Locate the cell with the specified text and output its (x, y) center coordinate. 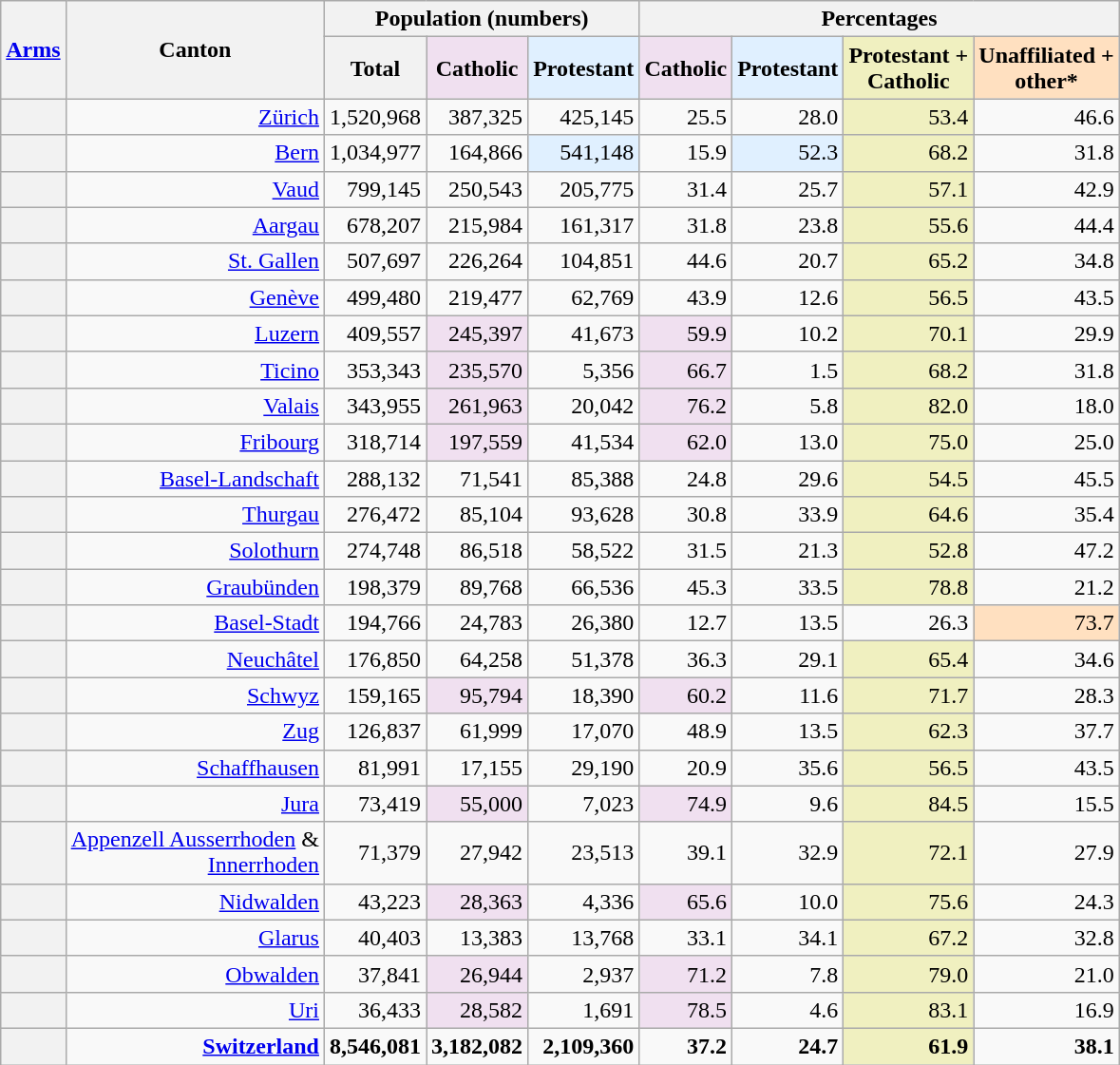
76.2 (686, 406)
1,520,968 (374, 117)
235,570 (477, 370)
Thurgau (195, 515)
34.6 (1047, 659)
72.1 (908, 853)
43.9 (686, 297)
44.6 (686, 261)
Nidwalden (195, 902)
Schaffhausen (195, 768)
250,543 (477, 189)
24,783 (477, 623)
71,379 (374, 853)
245,397 (477, 333)
425,145 (583, 117)
26,380 (583, 623)
43,223 (374, 902)
17,155 (477, 768)
86,518 (477, 551)
93,628 (583, 515)
28,582 (477, 1010)
318,714 (374, 442)
29.1 (788, 659)
15.5 (1047, 804)
52.3 (788, 153)
21.2 (1047, 587)
61.9 (908, 1046)
13,768 (583, 938)
21.0 (1047, 974)
64,258 (477, 659)
20.9 (686, 768)
89,768 (477, 587)
499,480 (374, 297)
Total (374, 68)
29,190 (583, 768)
82.0 (908, 406)
Ticino (195, 370)
409,557 (374, 333)
13,383 (477, 938)
24.3 (1047, 902)
288,132 (374, 478)
Unaffiliated +other* (1047, 68)
25.5 (686, 117)
197,559 (477, 442)
Fribourg (195, 442)
85,104 (477, 515)
58,522 (583, 551)
Obwalden (195, 974)
Population (numbers) (481, 19)
66.7 (686, 370)
62.0 (686, 442)
12.7 (686, 623)
85,388 (583, 478)
31.4 (686, 189)
Zug (195, 732)
55.6 (908, 225)
36,433 (374, 1010)
18,390 (583, 695)
1,691 (583, 1010)
4,336 (583, 902)
507,697 (374, 261)
194,766 (374, 623)
Basel-Stadt (195, 623)
226,264 (477, 261)
11.6 (788, 695)
161,317 (583, 225)
74.9 (686, 804)
75.6 (908, 902)
Schwyz (195, 695)
62.3 (908, 732)
46.6 (1047, 117)
Genève (195, 297)
30.8 (686, 515)
23,513 (583, 853)
Glarus (195, 938)
33.1 (686, 938)
71.7 (908, 695)
26.3 (908, 623)
26,944 (477, 974)
37.2 (686, 1046)
5.8 (788, 406)
65.4 (908, 659)
37.7 (1047, 732)
27.9 (1047, 853)
159,165 (374, 695)
40,403 (374, 938)
678,207 (374, 225)
387,325 (477, 117)
57.1 (908, 189)
2,937 (583, 974)
59.9 (686, 333)
78.8 (908, 587)
Jura (195, 804)
20,042 (583, 406)
164,866 (477, 153)
343,955 (374, 406)
33.9 (788, 515)
Zürich (195, 117)
215,984 (477, 225)
274,748 (374, 551)
219,477 (477, 297)
20.7 (788, 261)
Solothurn (195, 551)
28.0 (788, 117)
Graubünden (195, 587)
52.8 (908, 551)
66,536 (583, 587)
34.8 (1047, 261)
176,850 (374, 659)
55,000 (477, 804)
41,673 (583, 333)
51,378 (583, 659)
60.2 (686, 695)
28.3 (1047, 695)
71.2 (686, 974)
261,963 (477, 406)
95,794 (477, 695)
Uri (195, 1010)
75.0 (908, 442)
12.6 (788, 297)
41,534 (583, 442)
9.6 (788, 804)
Neuchâtel (195, 659)
205,775 (583, 189)
33.5 (788, 587)
Aargau (195, 225)
Percentages (880, 19)
39.1 (686, 853)
St. Gallen (195, 261)
78.5 (686, 1010)
34.1 (788, 938)
1.5 (788, 370)
38.1 (1047, 1046)
4.6 (788, 1010)
24.7 (788, 1046)
42.9 (1047, 189)
64.6 (908, 515)
126,837 (374, 732)
73,419 (374, 804)
81,991 (374, 768)
18.0 (1047, 406)
61,999 (477, 732)
32.8 (1047, 938)
8,546,081 (374, 1046)
65.2 (908, 261)
36.3 (686, 659)
5,356 (583, 370)
27,942 (477, 853)
70.1 (908, 333)
31.5 (686, 551)
48.9 (686, 732)
84.5 (908, 804)
Canton (195, 49)
541,148 (583, 153)
29.9 (1047, 333)
28,363 (477, 902)
15.9 (686, 153)
Vaud (195, 189)
Arms (33, 49)
29.6 (788, 478)
7,023 (583, 804)
35.4 (1047, 515)
32.9 (788, 853)
71,541 (477, 478)
45.5 (1047, 478)
Basel-Landschaft (195, 478)
37,841 (374, 974)
Bern (195, 153)
3,182,082 (477, 1046)
799,145 (374, 189)
Switzerland (195, 1046)
16.9 (1047, 1010)
45.3 (686, 587)
Appenzell Ausserrhoden &Innerrhoden (195, 853)
25.0 (1047, 442)
104,851 (583, 261)
67.2 (908, 938)
73.7 (1047, 623)
54.5 (908, 478)
198,379 (374, 587)
353,343 (374, 370)
1,034,977 (374, 153)
7.8 (788, 974)
Valais (195, 406)
2,109,360 (583, 1046)
65.6 (686, 902)
79.0 (908, 974)
53.4 (908, 117)
47.2 (1047, 551)
Protestant +Catholic (908, 68)
21.3 (788, 551)
Luzern (195, 333)
24.8 (686, 478)
25.7 (788, 189)
83.1 (908, 1010)
276,472 (374, 515)
23.8 (788, 225)
10.0 (788, 902)
10.2 (788, 333)
13.0 (788, 442)
35.6 (788, 768)
17,070 (583, 732)
62,769 (583, 297)
44.4 (1047, 225)
